Locate the cell with the specified text and output its [x, y] center coordinate. 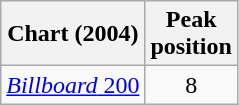
Peakposition [191, 34]
Chart (2004) [73, 34]
Billboard 200 [73, 85]
8 [191, 85]
